Extract the [x, y] coordinate from the center of the cell holding the provided text.  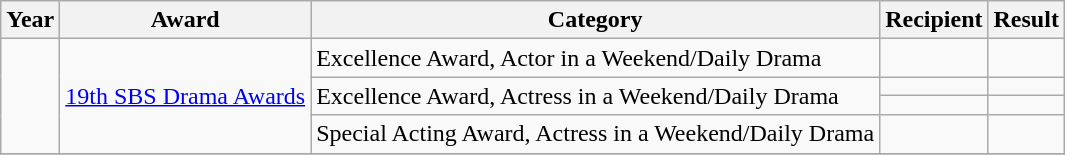
Year [30, 20]
Result [1026, 20]
19th SBS Drama Awards [186, 96]
Excellence Award, Actor in a Weekend/Daily Drama [596, 58]
Special Acting Award, Actress in a Weekend/Daily Drama [596, 134]
Excellence Award, Actress in a Weekend/Daily Drama [596, 96]
Recipient [934, 20]
Award [186, 20]
Category [596, 20]
